Extract the [X, Y] coordinate from the center of the cell holding the provided text.  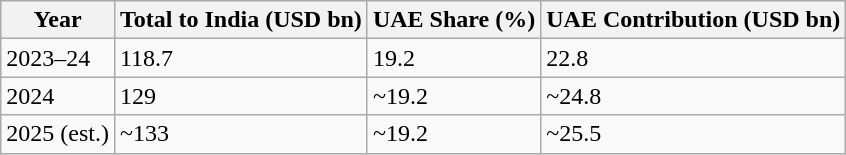
UAE Share (%) [454, 20]
~133 [240, 134]
2024 [58, 96]
~24.8 [694, 96]
~25.5 [694, 134]
2023–24 [58, 58]
22.8 [694, 58]
UAE Contribution (USD bn) [694, 20]
Year [58, 20]
118.7 [240, 58]
2025 (est.) [58, 134]
Total to India (USD bn) [240, 20]
19.2 [454, 58]
129 [240, 96]
